Locate the cell with the specified text and output its [X, Y] center coordinate. 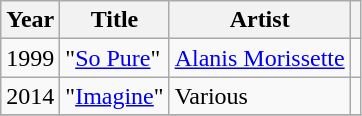
1999 [30, 58]
2014 [30, 96]
Artist [260, 20]
Various [260, 96]
Year [30, 20]
"So Pure" [114, 58]
Alanis Morissette [260, 58]
Title [114, 20]
"Imagine" [114, 96]
